For the text-containing cell, return its midpoint in [x, y] coordinate format. 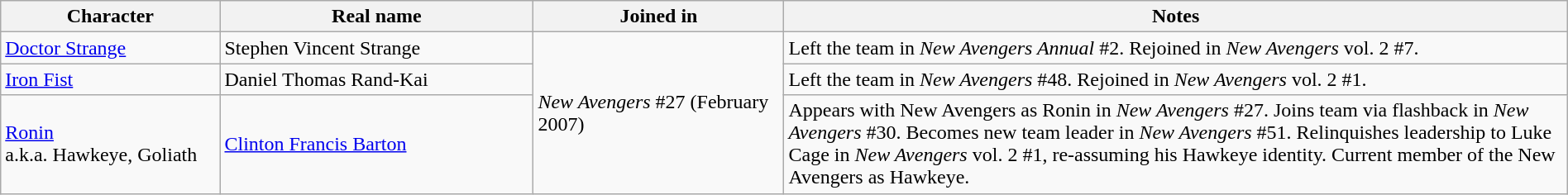
Ronina.k.a. Hawkeye, Goliath [111, 144]
Clinton Francis Barton [377, 144]
Left the team in New Avengers #48. Rejoined in New Avengers vol. 2 #1. [1176, 79]
Character [111, 17]
New Avengers #27 (February 2007) [658, 112]
Iron Fist [111, 79]
Left the team in New Avengers Annual #2. Rejoined in New Avengers vol. 2 #7. [1176, 48]
Joined in [658, 17]
Doctor Strange [111, 48]
Daniel Thomas Rand-Kai [377, 79]
Notes [1176, 17]
Stephen Vincent Strange [377, 48]
Real name [377, 17]
